Detect which cell encompasses the target text, then output its [X, Y] center coordinate. 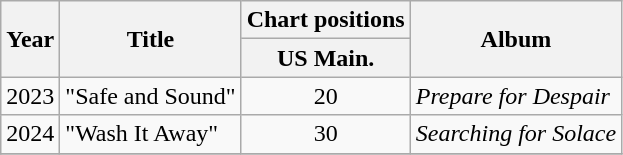
Searching for Solace [516, 134]
30 [326, 134]
"Wash It Away" [150, 134]
Chart positions [326, 20]
Year [30, 39]
20 [326, 96]
Album [516, 39]
2024 [30, 134]
"Safe and Sound" [150, 96]
2023 [30, 96]
Title [150, 39]
Prepare for Despair [516, 96]
US Main. [326, 58]
